Locate the cell with the specified text and output its [X, Y] center coordinate. 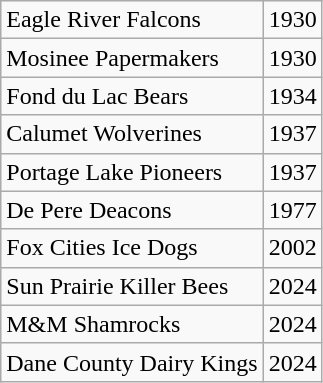
Fond du Lac Bears [132, 96]
Fox Cities Ice Dogs [132, 248]
Dane County Dairy Kings [132, 362]
Sun Prairie Killer Bees [132, 286]
Portage Lake Pioneers [132, 172]
1934 [292, 96]
2002 [292, 248]
Mosinee Papermakers [132, 58]
1977 [292, 210]
Eagle River Falcons [132, 20]
Calumet Wolverines [132, 134]
M&M Shamrocks [132, 324]
De Pere Deacons [132, 210]
